Extract the (X, Y) coordinate from the center of the cell holding the provided text.  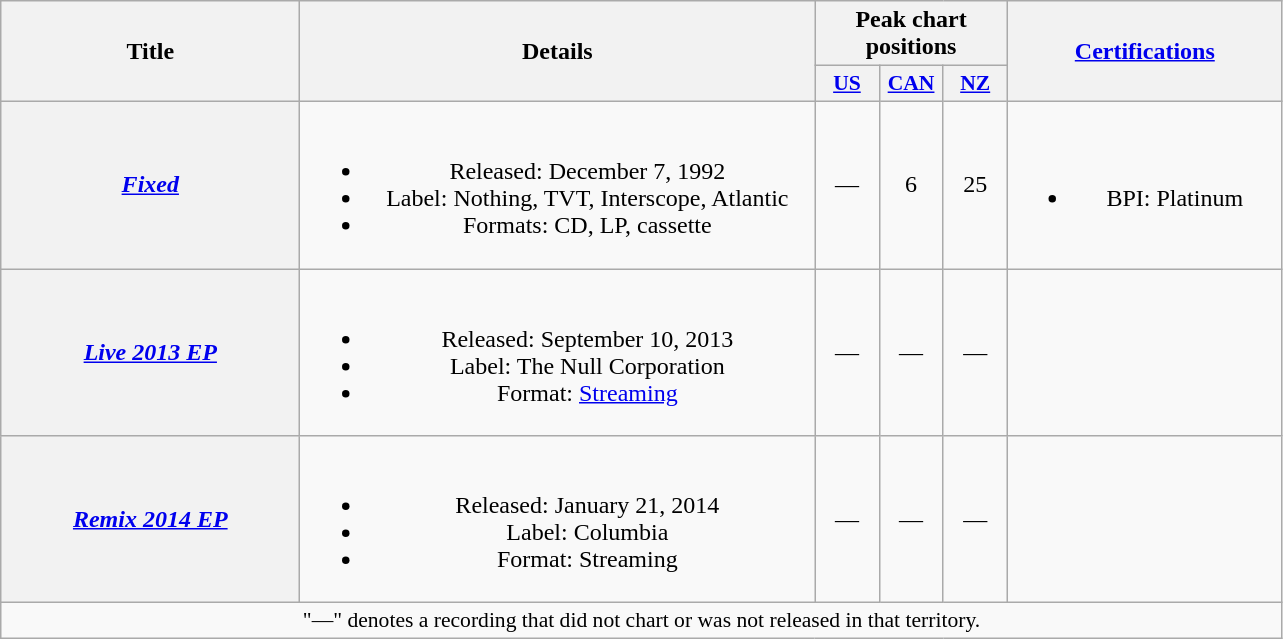
Title (150, 52)
"—" denotes a recording that did not chart or was not released in that territory. (642, 621)
NZ (975, 84)
Certifications (1144, 52)
Details (558, 52)
6 (911, 184)
Remix 2014 EP (150, 520)
Peak chart positions (911, 34)
Released: September 10, 2013Label: The Null CorporationFormat: Streaming (558, 352)
US (847, 84)
25 (975, 184)
Fixed (150, 184)
CAN (911, 84)
Released: January 21, 2014Label: ColumbiaFormat: Streaming (558, 520)
BPI: Platinum (1144, 184)
Live 2013 EP (150, 352)
Released: December 7, 1992Label: Nothing, TVT, Interscope, AtlanticFormats: CD, LP, cassette (558, 184)
